For the text-containing cell, return its midpoint in [x, y] coordinate format. 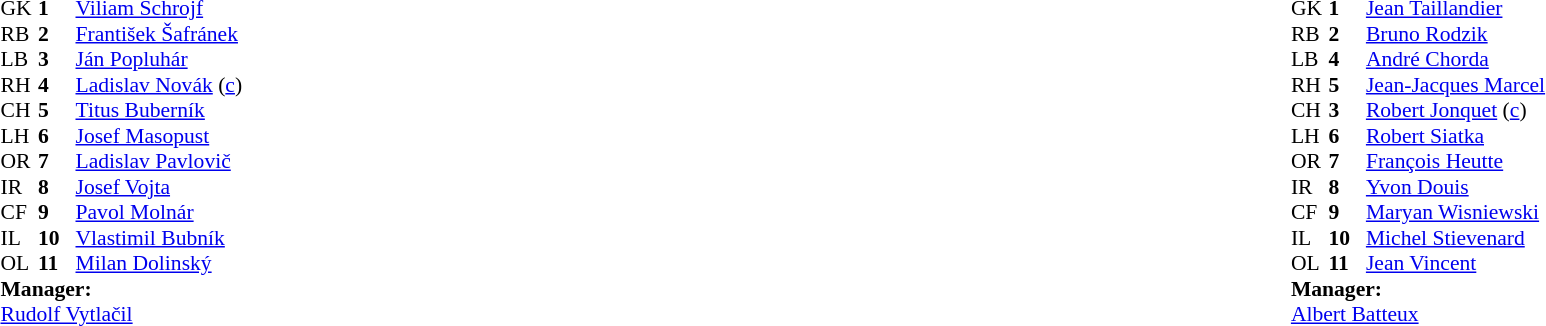
Pavol Molnár [160, 213]
Bruno Rodzik [1456, 34]
André Chorda [1456, 59]
Maryan Wisniewski [1456, 213]
Ján Popluhár [160, 59]
François Heutte [1456, 161]
Josef Vojta [160, 187]
Jean Vincent [1456, 263]
Ladislav Pavlovič [160, 161]
Vlastimil Bubník [160, 238]
Robert Jonquet (c) [1456, 111]
Michel Stievenard [1456, 238]
Jean-Jacques Marcel [1456, 85]
Titus Buberník [160, 111]
Milan Dolinský [160, 263]
Robert Siatka [1456, 136]
Yvon Douis [1456, 187]
František Šafránek [160, 34]
Ladislav Novák (c) [160, 85]
Josef Masopust [160, 136]
